Capture the cell that displays the provided text and extract its [x, y] central coordinate. 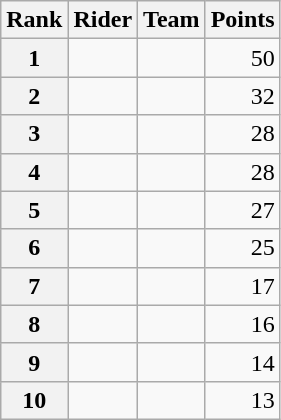
Rider [103, 20]
Points [242, 20]
10 [34, 400]
3 [34, 134]
9 [34, 362]
14 [242, 362]
4 [34, 172]
8 [34, 324]
1 [34, 58]
32 [242, 96]
6 [34, 248]
50 [242, 58]
Team [172, 20]
25 [242, 248]
7 [34, 286]
16 [242, 324]
Rank [34, 20]
17 [242, 286]
27 [242, 210]
5 [34, 210]
13 [242, 400]
2 [34, 96]
